Search for the cell housing the specified text and yield its [x, y] center coordinate. 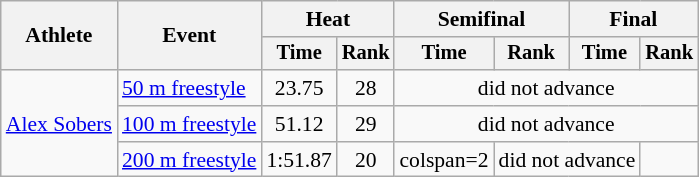
51.12 [298, 124]
23.75 [298, 88]
Athlete [59, 36]
50 m freestyle [189, 88]
Heat [328, 19]
Alex Sobers [59, 124]
29 [366, 124]
100 m freestyle [189, 124]
28 [366, 88]
Event [189, 36]
Semifinal [481, 19]
Final [634, 19]
